Capture the cell that displays the provided text and extract its [X, Y] central coordinate. 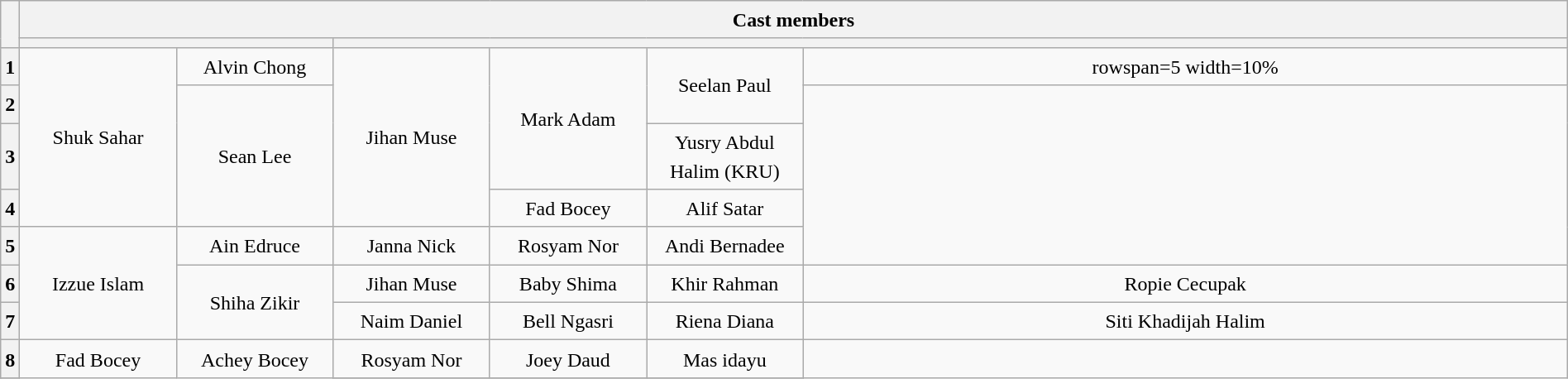
Siti Khadijah Halim [1185, 321]
8 [10, 359]
Shuk Sahar [98, 137]
2 [10, 104]
Shiha Zikir [255, 303]
Ain Edruce [255, 246]
5 [10, 246]
Yusry Abdul Halim (KRU) [724, 156]
3 [10, 156]
Bell Ngasri [567, 321]
Achey Bocey [255, 359]
Mark Adam [567, 118]
Andi Bernadee [724, 246]
4 [10, 209]
Alif Satar [724, 209]
1 [10, 66]
Mas idayu [724, 359]
6 [10, 284]
Joey Daud [567, 359]
rowspan=5 width=10% [1185, 66]
Cast members [794, 20]
Ropie Cecupak [1185, 284]
Janna Nick [412, 246]
Izzue Islam [98, 283]
7 [10, 321]
Seelan Paul [724, 84]
Naim Daniel [412, 321]
Baby Shima [567, 284]
Riena Diana [724, 321]
Khir Rahman [724, 284]
Sean Lee [255, 156]
Alvin Chong [255, 66]
